Return (x, y) of the center of cell containing provided text 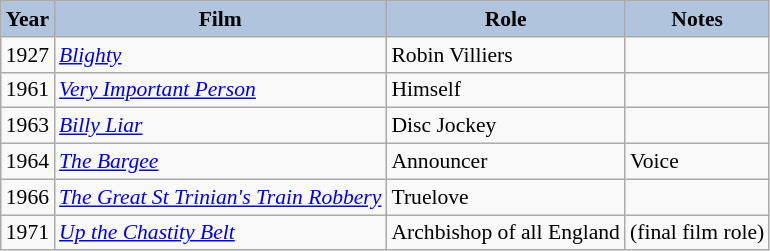
Year (28, 19)
Blighty (220, 55)
1971 (28, 233)
Voice (697, 162)
Himself (506, 90)
Disc Jockey (506, 126)
Robin Villiers (506, 55)
The Great St Trinian's Train Robbery (220, 197)
1961 (28, 90)
Up the Chastity Belt (220, 233)
1966 (28, 197)
Truelove (506, 197)
1927 (28, 55)
Announcer (506, 162)
Billy Liar (220, 126)
Notes (697, 19)
Archbishop of all England (506, 233)
Very Important Person (220, 90)
1964 (28, 162)
Film (220, 19)
The Bargee (220, 162)
Role (506, 19)
(final film role) (697, 233)
1963 (28, 126)
